Return (X, Y) of the center of cell containing provided text 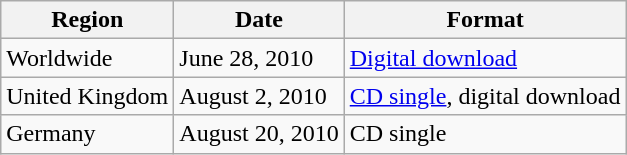
United Kingdom (88, 96)
Worldwide (88, 58)
Format (485, 20)
Region (88, 20)
Digital download (485, 58)
CD single, digital download (485, 96)
Germany (88, 134)
August 20, 2010 (259, 134)
June 28, 2010 (259, 58)
CD single (485, 134)
Date (259, 20)
August 2, 2010 (259, 96)
